From the cell containing the given text, extract its center point as (X, Y) coordinate. 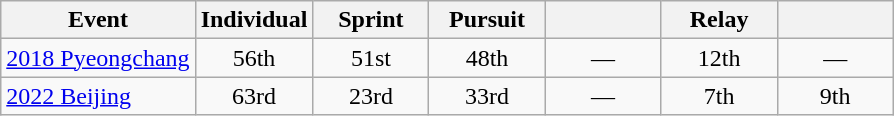
51st (371, 58)
2018 Pyeongchang (98, 58)
12th (719, 58)
Event (98, 20)
33rd (487, 96)
56th (254, 58)
Sprint (371, 20)
Pursuit (487, 20)
Individual (254, 20)
23rd (371, 96)
48th (487, 58)
9th (835, 96)
2022 Beijing (98, 96)
7th (719, 96)
Relay (719, 20)
63rd (254, 96)
